Provide the [x, y] coordinate of the cell's center where the given text is located.  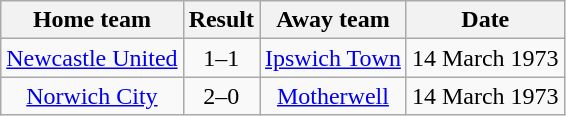
2–0 [221, 96]
1–1 [221, 58]
Result [221, 20]
Newcastle United [92, 58]
Ipswich Town [334, 58]
Norwich City [92, 96]
Home team [92, 20]
Motherwell [334, 96]
Date [485, 20]
Away team [334, 20]
